Return the [X, Y] coordinate for the center point of the cell that contains the specified text.  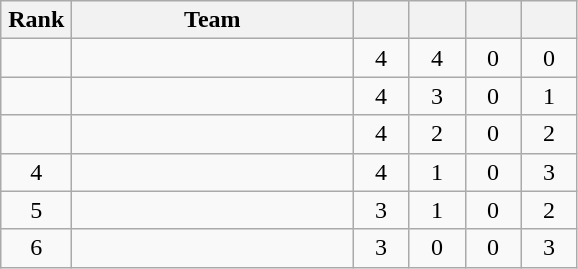
Team [212, 20]
6 [36, 248]
5 [36, 210]
Rank [36, 20]
